Return (X, Y) of the center of cell containing provided text 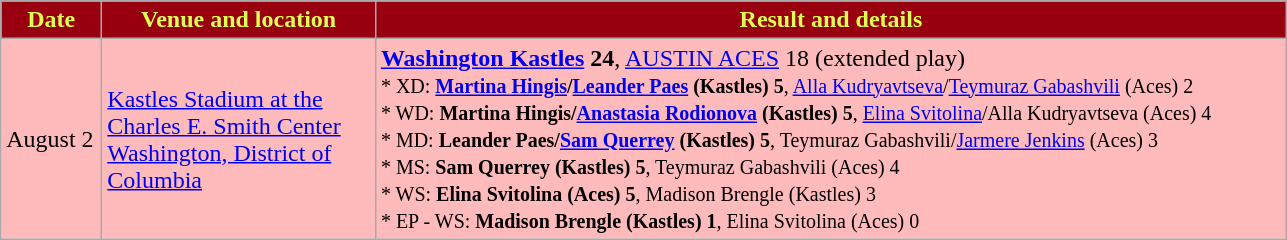
August 2 (52, 139)
Kastles Stadium at the Charles E. Smith CenterWashington, District of Columbia (239, 139)
Venue and location (239, 20)
Date (52, 20)
Result and details (830, 20)
